Detect which cell encompasses the target text, then output its (X, Y) center coordinate. 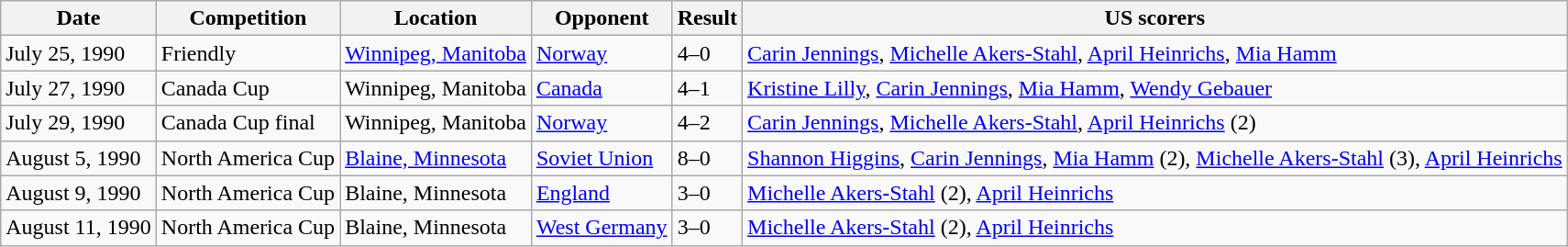
Location (436, 18)
Soviet Union (602, 158)
US scorers (1155, 18)
Canada Cup final (248, 123)
Opponent (602, 18)
August 9, 1990 (79, 193)
Competition (248, 18)
West Germany (602, 228)
England (602, 193)
Carin Jennings, Michelle Akers-Stahl, April Heinrichs (2) (1155, 123)
Carin Jennings, Michelle Akers-Stahl, April Heinrichs, Mia Hamm (1155, 53)
Shannon Higgins, Carin Jennings, Mia Hamm (2), Michelle Akers-Stahl (3), April Heinrichs (1155, 158)
4–1 (707, 88)
August 11, 1990 (79, 228)
July 29, 1990 (79, 123)
August 5, 1990 (79, 158)
4–2 (707, 123)
8–0 (707, 158)
July 27, 1990 (79, 88)
Result (707, 18)
Friendly (248, 53)
Canada (602, 88)
July 25, 1990 (79, 53)
Date (79, 18)
Canada Cup (248, 88)
4–0 (707, 53)
Kristine Lilly, Carin Jennings, Mia Hamm, Wendy Gebauer (1155, 88)
